Identify which cell holds the provided text, then report its [x, y] central coordinate. 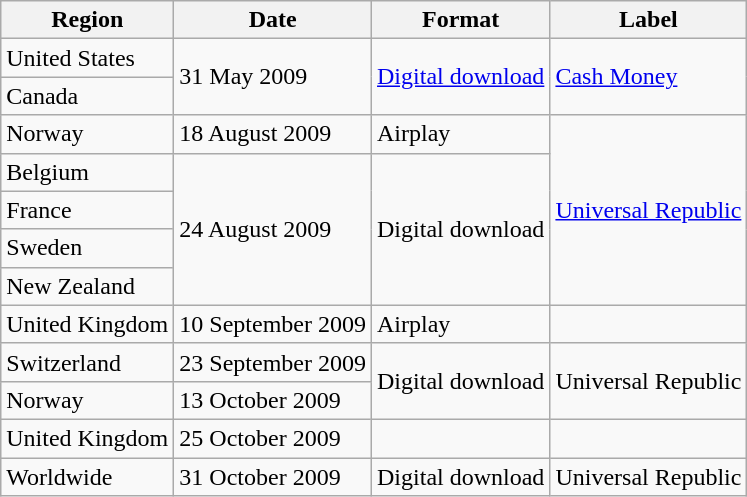
10 September 2009 [273, 324]
31 October 2009 [273, 477]
Canada [88, 96]
United States [88, 58]
24 August 2009 [273, 229]
23 September 2009 [273, 362]
Sweden [88, 248]
Cash Money [648, 77]
31 May 2009 [273, 77]
Worldwide [88, 477]
Format [461, 20]
New Zealand [88, 286]
Switzerland [88, 362]
13 October 2009 [273, 400]
Date [273, 20]
Belgium [88, 172]
18 August 2009 [273, 134]
France [88, 210]
25 October 2009 [273, 438]
Region [88, 20]
Label [648, 20]
